Provide the (X, Y) coordinate of the cell's center where the given text is located.  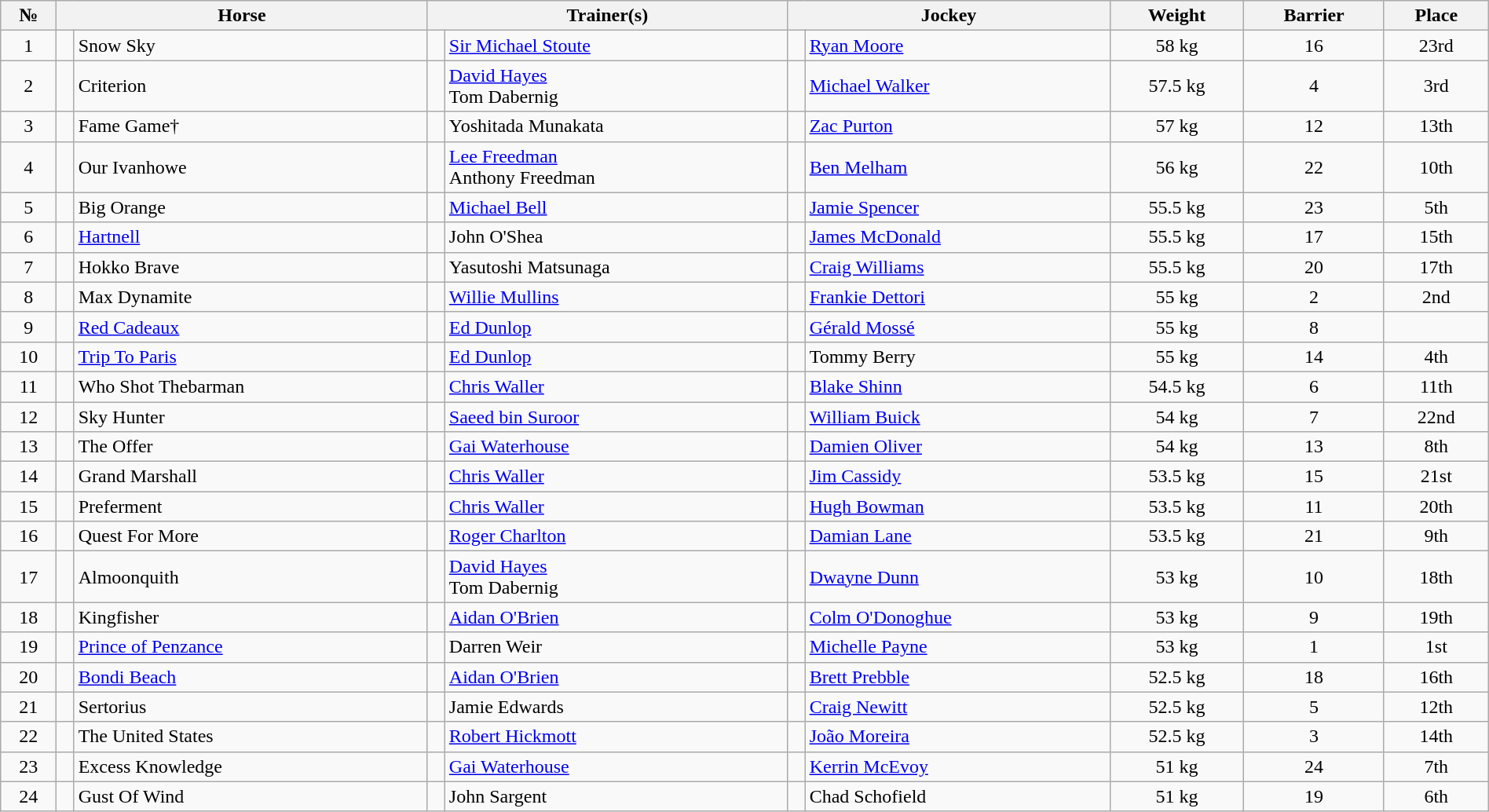
Quest For More (251, 536)
6th (1436, 796)
Robert Hickmott (616, 737)
57.5 kg (1176, 86)
Hugh Bowman (957, 507)
Hokko Brave (251, 267)
Saeed bin Suroor (616, 417)
14th (1436, 737)
Max Dynamite (251, 297)
5th (1436, 207)
Tommy Berry (957, 357)
Barrier (1315, 16)
Jamie Spencer (957, 207)
Fame Game† (251, 126)
James McDonald (957, 237)
Excess Knowledge (251, 766)
John O'Shea (616, 237)
Sir Michael Stoute (616, 46)
18th (1436, 576)
William Buick (957, 417)
2nd (1436, 297)
9th (1436, 536)
Roger Charlton (616, 536)
Sertorius (251, 707)
Horse (242, 16)
Almoonquith (251, 576)
Michael Walker (957, 86)
Damian Lane (957, 536)
№ (28, 16)
Dwayne Dunn (957, 576)
João Moreira (957, 737)
Damien Oliver (957, 447)
4th (1436, 357)
Sky Hunter (251, 417)
The Offer (251, 447)
The United States (251, 737)
Michael Bell (616, 207)
Bondi Beach (251, 677)
57 kg (1176, 126)
Place (1436, 16)
Jockey (949, 16)
19th (1436, 617)
Frankie Dettori (957, 297)
Yoshitada Munakata (616, 126)
16th (1436, 677)
12th (1436, 707)
Craig Williams (957, 267)
Our Ivanhowe (251, 166)
Gust Of Wind (251, 796)
22nd (1436, 417)
John Sargent (616, 796)
8th (1436, 447)
Criterion (251, 86)
Ben Melham (957, 166)
11th (1436, 386)
Big Orange (251, 207)
13th (1436, 126)
23rd (1436, 46)
Yasutoshi Matsunaga (616, 267)
Who Shot Thebarman (251, 386)
Chad Schofield (957, 796)
Hartnell (251, 237)
20th (1436, 507)
Snow Sky (251, 46)
Kerrin McEvoy (957, 766)
Gérald Mossé (957, 327)
Trainer(s) (608, 16)
Colm O'Donoghue (957, 617)
Trip To Paris (251, 357)
Red Cadeaux (251, 327)
Lee Freedman Anthony Freedman (616, 166)
Prince of Penzance (251, 647)
1st (1436, 647)
21st (1436, 477)
Grand Marshall (251, 477)
Preferment (251, 507)
Weight (1176, 16)
56 kg (1176, 166)
54.5 kg (1176, 386)
Ryan Moore (957, 46)
Jim Cassidy (957, 477)
Blake Shinn (957, 386)
Darren Weir (616, 647)
15th (1436, 237)
17th (1436, 267)
Jamie Edwards (616, 707)
10th (1436, 166)
7th (1436, 766)
58 kg (1176, 46)
Willie Mullins (616, 297)
Brett Prebble (957, 677)
Michelle Payne (957, 647)
3rd (1436, 86)
Zac Purton (957, 126)
Kingfisher (251, 617)
Craig Newitt (957, 707)
